Identify which cell holds the provided text, then report its (X, Y) central coordinate. 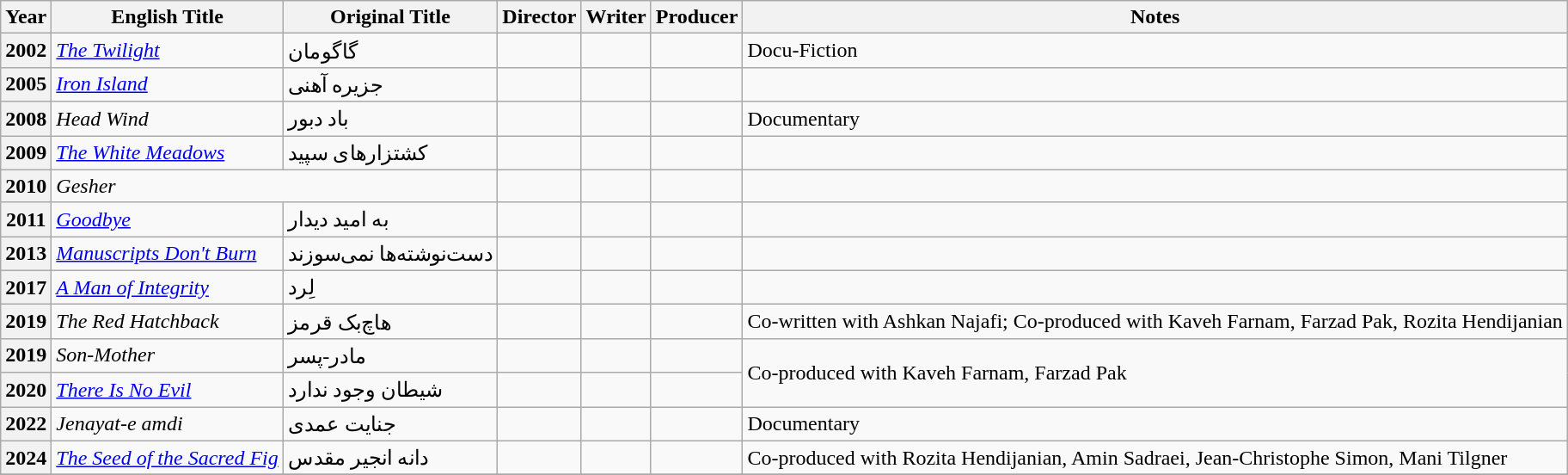
باد دبور (390, 119)
Iron Island (167, 84)
The Red Hatchback (167, 322)
Co-produced with Kaveh Farnam, Farzad Pak (1155, 372)
2013 (26, 254)
2002 (26, 51)
لِرد (390, 287)
Jenayat-e amdi (167, 423)
A Man of Integrity (167, 287)
دانه انجیر مقدس (390, 458)
The White Meadows (167, 153)
2010 (26, 186)
Head Wind (167, 119)
Son-Mother (167, 355)
2009 (26, 153)
2024 (26, 458)
Co-produced with Rozita Hendijanian, Amin Sadraei, Jean-Christophe Simon, Mani Tilgner (1155, 458)
شیطان وجود ندارد (390, 390)
2020 (26, 390)
2022 (26, 423)
Gesher (275, 186)
Goodbye (167, 219)
مادر-پسر (390, 355)
Year (26, 17)
2017 (26, 287)
Docu-Fiction (1155, 51)
جزیره آهنی (390, 84)
The Twilight (167, 51)
Co-written with Ashkan Najafi; Co-produced with Kaveh Farnam, Farzad Pak, Rozita Hendijanian (1155, 322)
Original Title (390, 17)
There Is No Evil (167, 390)
Writer (616, 17)
The Seed of the Sacred Fig (167, 458)
گاگومان (390, 51)
Director (540, 17)
هاچ‌بک قرمز (390, 322)
Manuscripts Don't Burn (167, 254)
به امید دیدار (390, 219)
کشتزارهای سپید (390, 153)
2011 (26, 219)
2008 (26, 119)
Producer (696, 17)
English Title (167, 17)
2005 (26, 84)
دست‌نوشته‌ها نمی‌سوزند (390, 254)
Notes (1155, 17)
جنایت عمدی (390, 423)
